Extract the [x, y] coordinate from the center of the cell holding the provided text.  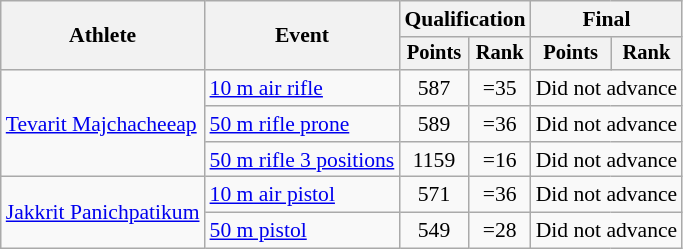
50 m pistol [302, 231]
Final [607, 19]
=28 [500, 231]
571 [434, 195]
Tevarit Majchacheeap [103, 124]
Athlete [103, 36]
50 m rifle prone [302, 124]
549 [434, 231]
Event [302, 36]
10 m air pistol [302, 195]
=16 [500, 160]
Jakkrit Panichpatikum [103, 212]
1159 [434, 160]
587 [434, 88]
10 m air rifle [302, 88]
589 [434, 124]
=35 [500, 88]
50 m rifle 3 positions [302, 160]
Qualification [464, 19]
